Locate the cell with the specified text and output its [X, Y] center coordinate. 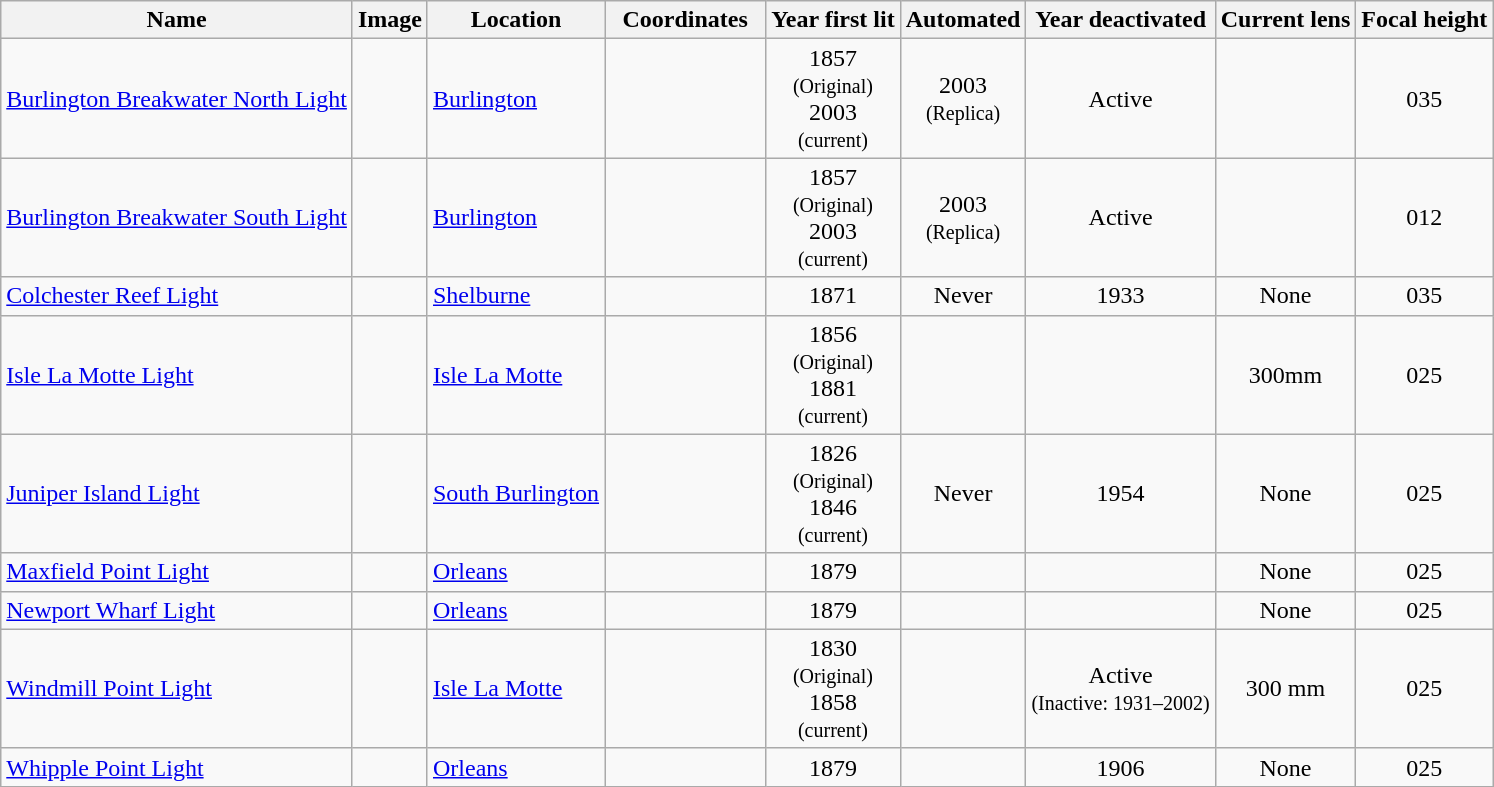
Isle La Motte Light [177, 374]
1871 [834, 296]
Colchester Reef Light [177, 296]
300 mm [1286, 688]
Coordinates [686, 20]
1906 [1120, 767]
Name [177, 20]
Automated [963, 20]
300mm [1286, 374]
Active(Inactive: 1931–2002) [1120, 688]
1954 [1120, 494]
Focal height [1424, 20]
Year deactivated [1120, 20]
Burlington Breakwater North Light [177, 98]
Maxfield Point Light [177, 572]
1830 (Original) 1858(current) [834, 688]
1826 (Original) 1846(current) [834, 494]
South Burlington [516, 494]
Windmill Point Light [177, 688]
Image [390, 20]
1933 [1120, 296]
Shelburne [516, 296]
Juniper Island Light [177, 494]
Burlington Breakwater South Light [177, 218]
Whipple Point Light [177, 767]
Newport Wharf Light [177, 610]
Current lens [1286, 20]
Year first lit [834, 20]
012 [1424, 218]
1856 (Original) 1881(current) [834, 374]
Location [516, 20]
